Extract the [x, y] coordinate from the center of the cell holding the provided text.  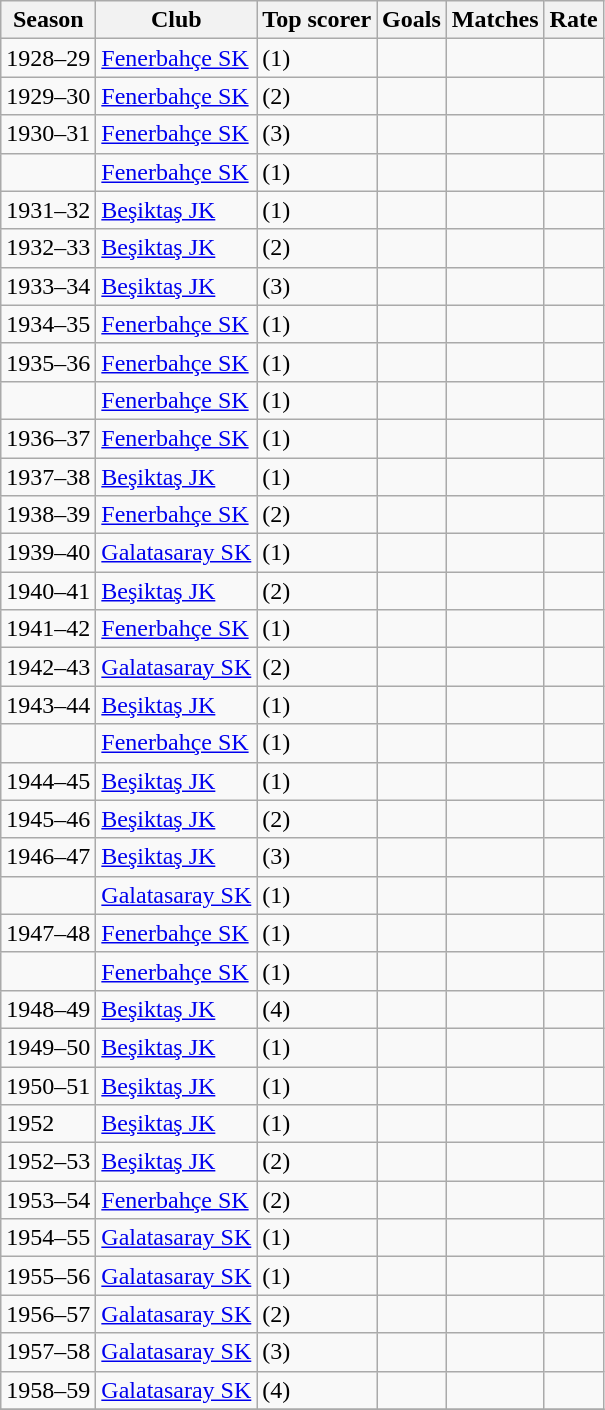
1940–41 [48, 591]
1929–30 [48, 96]
1943–44 [48, 705]
1933–34 [48, 286]
1934–35 [48, 324]
Season [48, 20]
Top scorer [317, 20]
1938–39 [48, 515]
Goals [412, 20]
Club [176, 20]
Matches [495, 20]
1952–53 [48, 1162]
1948–49 [48, 1009]
1936–37 [48, 438]
1952 [48, 1124]
1946–47 [48, 857]
1945–46 [48, 819]
1931–32 [48, 210]
1957–58 [48, 1352]
1955–56 [48, 1276]
1932–33 [48, 248]
1944–45 [48, 781]
Rate [574, 20]
1942–43 [48, 667]
1937–38 [48, 477]
1935–36 [48, 362]
1947–48 [48, 933]
1939–40 [48, 553]
1953–54 [48, 1200]
1950–51 [48, 1085]
1958–59 [48, 1390]
1956–57 [48, 1314]
1941–42 [48, 629]
1949–50 [48, 1047]
1930–31 [48, 134]
1928–29 [48, 58]
1954–55 [48, 1238]
